Return the [X, Y] coordinate for the center point of the cell that contains the specified text.  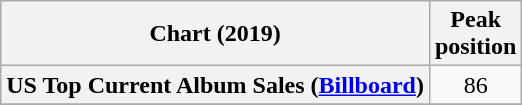
US Top Current Album Sales (Billboard) [216, 85]
86 [475, 85]
Chart (2019) [216, 34]
Peakposition [475, 34]
